Pinpoint the cell where the given text exists, returning its [X, Y] midpoint coordinate. 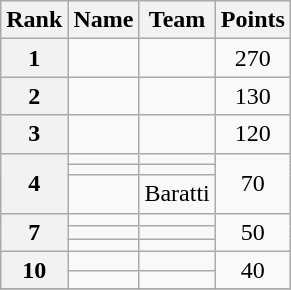
Team [177, 20]
Name [104, 20]
Rank [34, 20]
50 [252, 232]
270 [252, 58]
10 [34, 270]
2 [34, 96]
130 [252, 96]
Points [252, 20]
7 [34, 232]
120 [252, 134]
3 [34, 134]
Baratti [177, 194]
70 [252, 183]
1 [34, 58]
40 [252, 270]
4 [34, 183]
